Locate the cell with the specified text and output its [x, y] center coordinate. 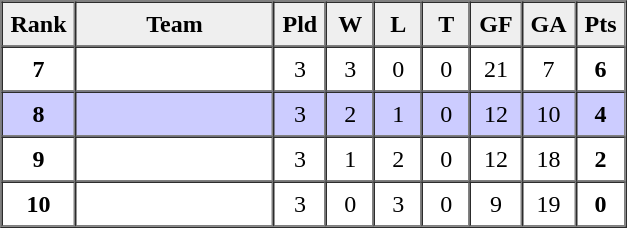
W [350, 24]
Team [175, 24]
4 [601, 114]
Rank [39, 24]
21 [496, 68]
8 [39, 114]
Pld [300, 24]
Pts [601, 24]
GA [549, 24]
L [398, 24]
6 [601, 68]
18 [549, 158]
19 [549, 204]
GF [496, 24]
T [446, 24]
